Return [X, Y] of the center of cell containing provided text 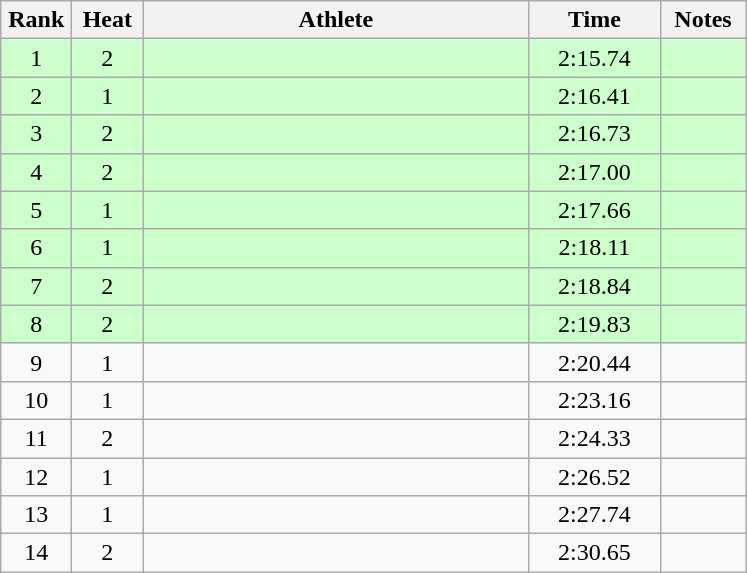
8 [36, 324]
14 [36, 553]
2:26.52 [594, 477]
2:23.16 [594, 400]
2:24.33 [594, 438]
2:16.41 [594, 96]
6 [36, 248]
9 [36, 362]
2:18.84 [594, 286]
2:18.11 [594, 248]
2:17.00 [594, 172]
5 [36, 210]
2:27.74 [594, 515]
7 [36, 286]
2:20.44 [594, 362]
Heat [108, 20]
Rank [36, 20]
2:30.65 [594, 553]
2:19.83 [594, 324]
13 [36, 515]
10 [36, 400]
Notes [703, 20]
2:17.66 [594, 210]
12 [36, 477]
Athlete [336, 20]
2:16.73 [594, 134]
2:15.74 [594, 58]
4 [36, 172]
Time [594, 20]
11 [36, 438]
3 [36, 134]
